Return (x, y) of the center of cell containing provided text 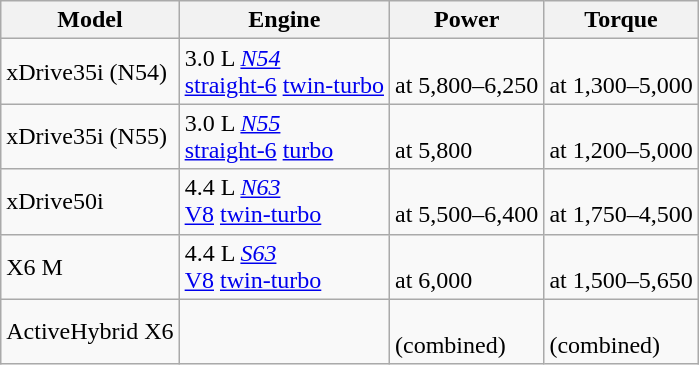
4.4 L N63 V8 twin-turbo (284, 202)
at 1,300–5,000 (621, 72)
Engine (284, 20)
Torque (621, 20)
3.0 L N54 straight-6 twin-turbo (284, 72)
X6 M (90, 266)
at 5,500–6,400 (466, 202)
xDrive35i (N54) (90, 72)
Model (90, 20)
Power (466, 20)
at 5,800–6,250 (466, 72)
4.4 L S63 V8 twin-turbo (284, 266)
xDrive35i (N55) (90, 136)
ActiveHybrid X6 (90, 332)
3.0 L N55 straight-6 turbo (284, 136)
xDrive50i (90, 202)
at 6,000 (466, 266)
at 1,750–4,500 (621, 202)
at 5,800 (466, 136)
at 1,500–5,650 (621, 266)
at 1,200–5,000 (621, 136)
